Extract the (X, Y) coordinate from the center of the cell holding the provided text.  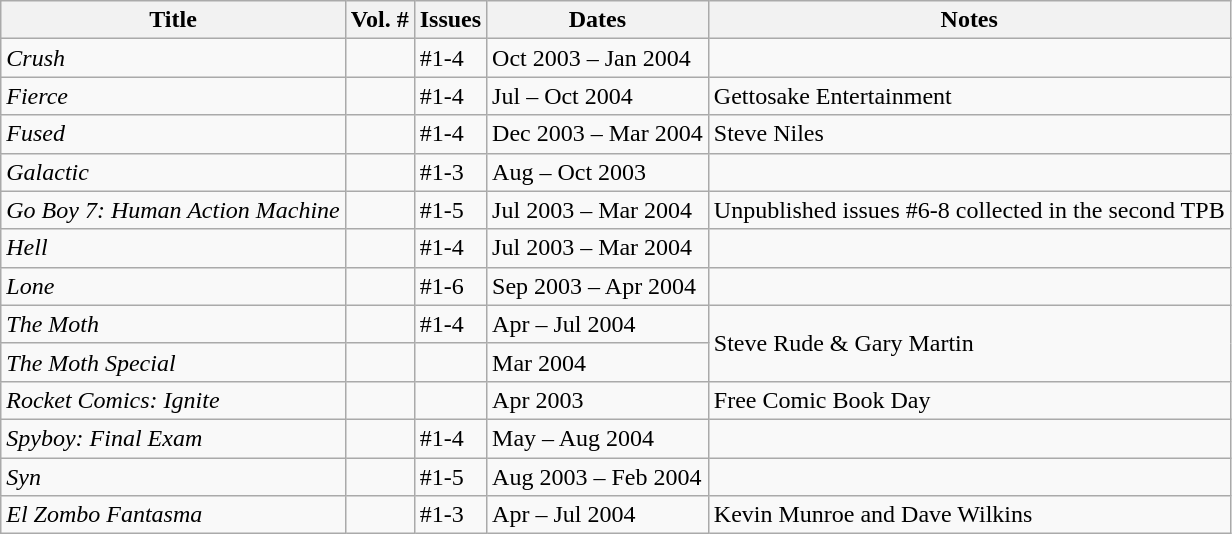
Issues (450, 20)
Oct 2003 – Jan 2004 (598, 58)
Vol. # (380, 20)
Aug – Oct 2003 (598, 172)
Lone (174, 286)
Title (174, 20)
May – Aug 2004 (598, 438)
Hell (174, 248)
Unpublished issues #6-8 collected in the second TPB (969, 210)
Apr 2003 (598, 400)
Galactic (174, 172)
Dec 2003 – Mar 2004 (598, 134)
Go Boy 7: Human Action Machine (174, 210)
Dates (598, 20)
Fused (174, 134)
Jul – Oct 2004 (598, 96)
Aug 2003 – Feb 2004 (598, 477)
Syn (174, 477)
Fierce (174, 96)
Steve Niles (969, 134)
Notes (969, 20)
Sep 2003 – Apr 2004 (598, 286)
The Moth (174, 324)
#1-6 (450, 286)
Rocket Comics: Ignite (174, 400)
El Zombo Fantasma (174, 515)
Gettosake Entertainment (969, 96)
Mar 2004 (598, 362)
Kevin Munroe and Dave Wilkins (969, 515)
Free Comic Book Day (969, 400)
Spyboy: Final Exam (174, 438)
The Moth Special (174, 362)
Crush (174, 58)
Steve Rude & Gary Martin (969, 343)
